From the cell containing the given text, extract its center point as (x, y) coordinate. 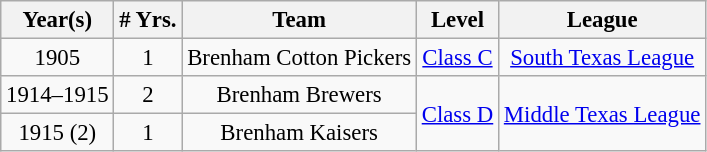
Year(s) (58, 20)
Team (300, 20)
League (602, 20)
1905 (58, 58)
Brenham Brewers (300, 95)
2 (148, 95)
# Yrs. (148, 20)
1914–1915 (58, 95)
Brenham Cotton Pickers (300, 58)
South Texas League (602, 58)
Class D (457, 114)
Class C (457, 58)
Brenham Kaisers (300, 133)
1915 (2) (58, 133)
Level (457, 20)
Middle Texas League (602, 114)
